Extract the (X, Y) coordinate from the center of the cell holding the provided text.  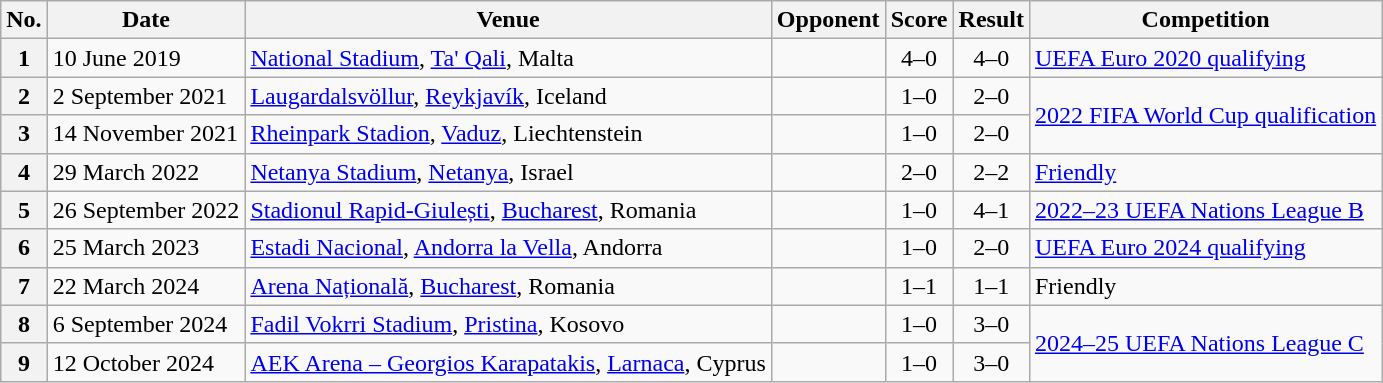
Date (146, 20)
AEK Arena – Georgios Karapatakis, Larnaca, Cyprus (508, 362)
2 September 2021 (146, 96)
2022–23 UEFA Nations League B (1205, 210)
14 November 2021 (146, 134)
4–1 (991, 210)
National Stadium, Ta' Qali, Malta (508, 58)
2022 FIFA World Cup qualification (1205, 115)
22 March 2024 (146, 286)
Laugardalsvöllur, Reykjavík, Iceland (508, 96)
Arena Națională, Bucharest, Romania (508, 286)
Venue (508, 20)
Competition (1205, 20)
Netanya Stadium, Netanya, Israel (508, 172)
6 September 2024 (146, 324)
5 (24, 210)
9 (24, 362)
2 (24, 96)
Fadil Vokrri Stadium, Pristina, Kosovo (508, 324)
Estadi Nacional, Andorra la Vella, Andorra (508, 248)
2–2 (991, 172)
6 (24, 248)
3 (24, 134)
Result (991, 20)
UEFA Euro 2024 qualifying (1205, 248)
29 March 2022 (146, 172)
UEFA Euro 2020 qualifying (1205, 58)
2024–25 UEFA Nations League C (1205, 343)
10 June 2019 (146, 58)
No. (24, 20)
8 (24, 324)
25 March 2023 (146, 248)
4 (24, 172)
1 (24, 58)
Rheinpark Stadion, Vaduz, Liechtenstein (508, 134)
12 October 2024 (146, 362)
7 (24, 286)
Score (919, 20)
Stadionul Rapid-Giulești, Bucharest, Romania (508, 210)
Opponent (828, 20)
26 September 2022 (146, 210)
